Return [x, y] of the center of cell containing provided text 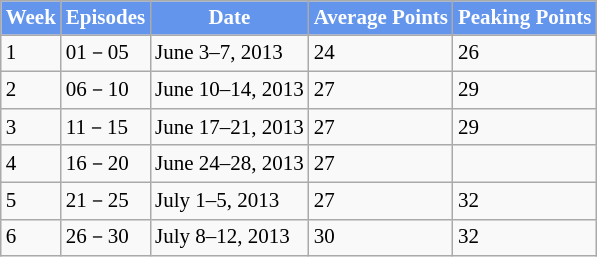
26 [525, 54]
30 [381, 238]
July 1–5, 2013 [230, 200]
Peaking Points [525, 18]
24 [381, 54]
01－05 [106, 54]
June 3–7, 2013 [230, 54]
Episodes [106, 18]
July 8–12, 2013 [230, 238]
21－25 [106, 200]
June 17–21, 2013 [230, 126]
Date [230, 18]
Week [31, 18]
3 [31, 126]
26－30 [106, 238]
16－20 [106, 164]
Average Points [381, 18]
06－10 [106, 90]
11－15 [106, 126]
2 [31, 90]
June 10–14, 2013 [230, 90]
1 [31, 54]
6 [31, 238]
4 [31, 164]
5 [31, 200]
June 24–28, 2013 [230, 164]
